Detect which cell encompasses the target text, then output its [X, Y] center coordinate. 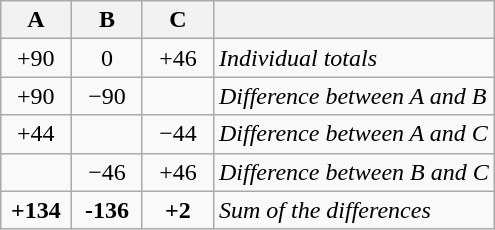
A [36, 20]
+44 [36, 134]
Difference between B and C [354, 172]
−46 [106, 172]
−90 [106, 96]
Sum of the differences [354, 210]
C [178, 20]
Difference between A and C [354, 134]
-136 [106, 210]
Individual totals [354, 58]
−44 [178, 134]
0 [106, 58]
B [106, 20]
Difference between A and B [354, 96]
+134 [36, 210]
+2 [178, 210]
